Provide the (X, Y) coordinate of the cell's center where the given text is located.  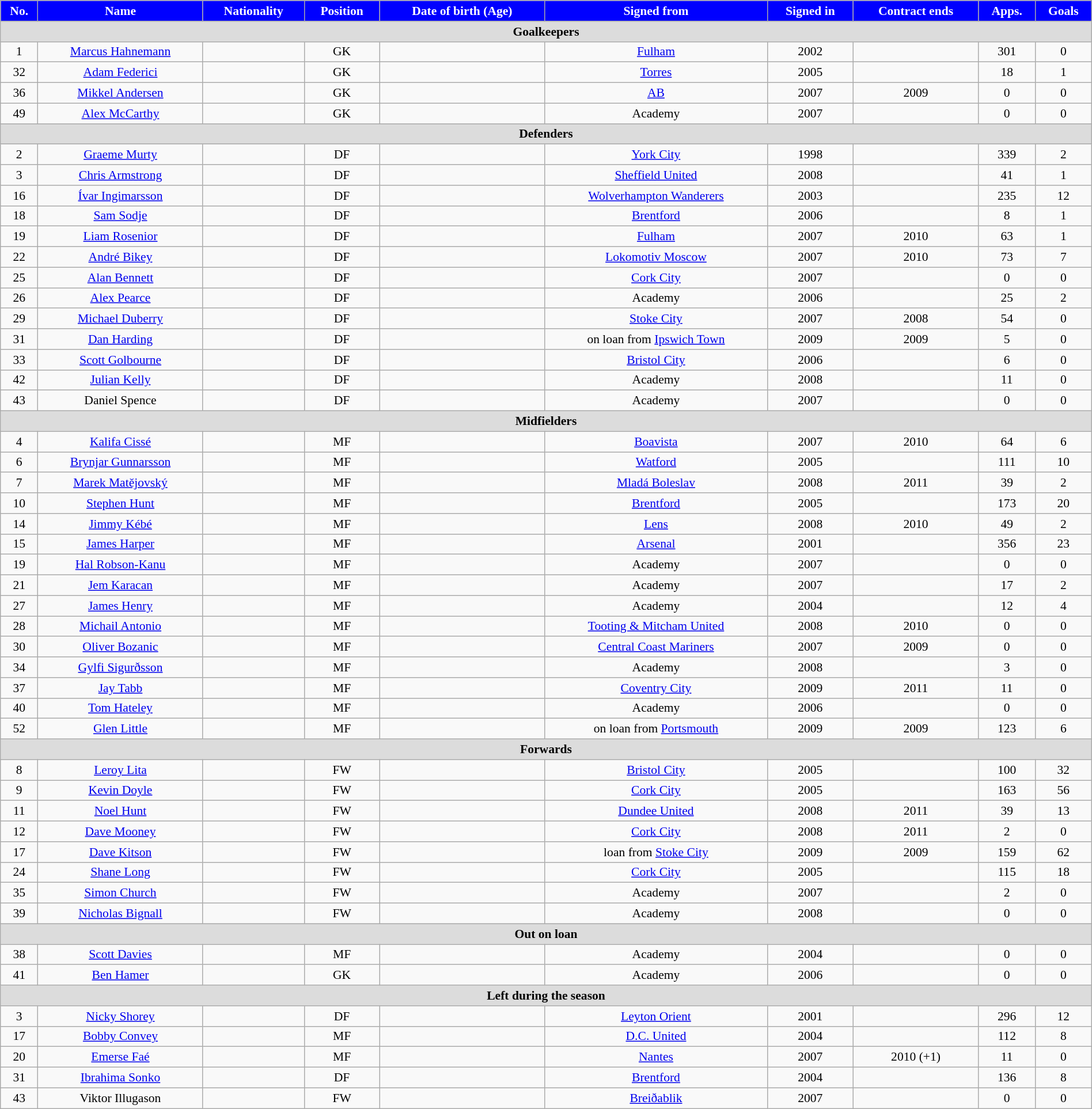
301 (1007, 52)
York City (657, 155)
14 (20, 524)
Breiðablik (657, 1098)
Mikkel Andersen (120, 93)
Stephen Hunt (120, 503)
163 (1007, 791)
159 (1007, 852)
James Harper (120, 544)
Ívar Ingimarsson (120, 196)
Contract ends (916, 11)
André Bikey (120, 257)
Boavista (657, 442)
Julian Kelly (120, 380)
24 (20, 872)
16 (20, 196)
1998 (810, 155)
36 (20, 93)
Position (342, 11)
Oliver Bozanic (120, 647)
Alan Bennett (120, 278)
Goalkeepers (546, 32)
Nationality (253, 11)
Wolverhampton Wanderers (657, 196)
Mladá Boleslav (657, 483)
22 (20, 257)
Adam Federici (120, 73)
Kevin Doyle (120, 791)
Jem Karacan (120, 586)
9 (20, 791)
38 (20, 955)
on loan from Ipswich Town (657, 339)
Nicky Shorey (120, 1016)
63 (1007, 237)
Jimmy Kébé (120, 524)
2002 (810, 52)
56 (1063, 791)
62 (1063, 852)
73 (1007, 257)
Nantes (657, 1057)
21 (20, 586)
Sheffield United (657, 175)
26 (20, 298)
on loan from Portsmouth (657, 729)
Chris Armstrong (120, 175)
Alex McCarthy (120, 113)
Ben Hamer (120, 975)
Gylfi Sigurðsson (120, 667)
Dundee United (657, 811)
Signed in (810, 11)
173 (1007, 503)
Hal Robson-Kanu (120, 565)
29 (20, 319)
Michael Duberry (120, 319)
Leroy Lita (120, 770)
Goals (1063, 11)
Arsenal (657, 544)
30 (20, 647)
2003 (810, 196)
Out on loan (546, 934)
Dave Mooney (120, 831)
100 (1007, 770)
AB (657, 93)
Signed from (657, 11)
23 (1063, 544)
37 (20, 688)
loan from Stoke City (657, 852)
Viktor Illugason (120, 1098)
Midfielders (546, 421)
Lens (657, 524)
Glen Little (120, 729)
Dan Harding (120, 339)
Name (120, 11)
Shane Long (120, 872)
Date of birth (Age) (462, 11)
356 (1007, 544)
Central Coast Mariners (657, 647)
Leyton Orient (657, 1016)
Defenders (546, 134)
136 (1007, 1078)
Sam Sodje (120, 216)
27 (20, 606)
40 (20, 708)
28 (20, 626)
Tooting & Mitcham United (657, 626)
D.C. United (657, 1036)
Liam Rosenior (120, 237)
No. (20, 11)
Watford (657, 462)
Graeme Murty (120, 155)
Alex Pearce (120, 298)
235 (1007, 196)
James Henry (120, 606)
Coventry City (657, 688)
Dave Kitson (120, 852)
35 (20, 893)
Apps. (1007, 11)
112 (1007, 1036)
5 (1007, 339)
54 (1007, 319)
Noel Hunt (120, 811)
111 (1007, 462)
34 (20, 667)
15 (20, 544)
Michail Antonio (120, 626)
Scott Golbourne (120, 360)
Left during the season (546, 996)
Brynjar Gunnarsson (120, 462)
Jay Tabb (120, 688)
123 (1007, 729)
Emerse Faé (120, 1057)
42 (20, 380)
296 (1007, 1016)
Simon Church (120, 893)
Daniel Spence (120, 401)
Stoke City (657, 319)
64 (1007, 442)
115 (1007, 872)
33 (20, 360)
Lokomotiv Moscow (657, 257)
Marek Matějovský (120, 483)
Ibrahima Sonko (120, 1078)
Marcus Hahnemann (120, 52)
339 (1007, 155)
Forwards (546, 750)
2010 (+1) (916, 1057)
Bobby Convey (120, 1036)
13 (1063, 811)
52 (20, 729)
Kalifa Cissé (120, 442)
Tom Hateley (120, 708)
Scott Davies (120, 955)
Torres (657, 73)
Nicholas Bignall (120, 914)
